Identify which cell holds the provided text, then report its (x, y) central coordinate. 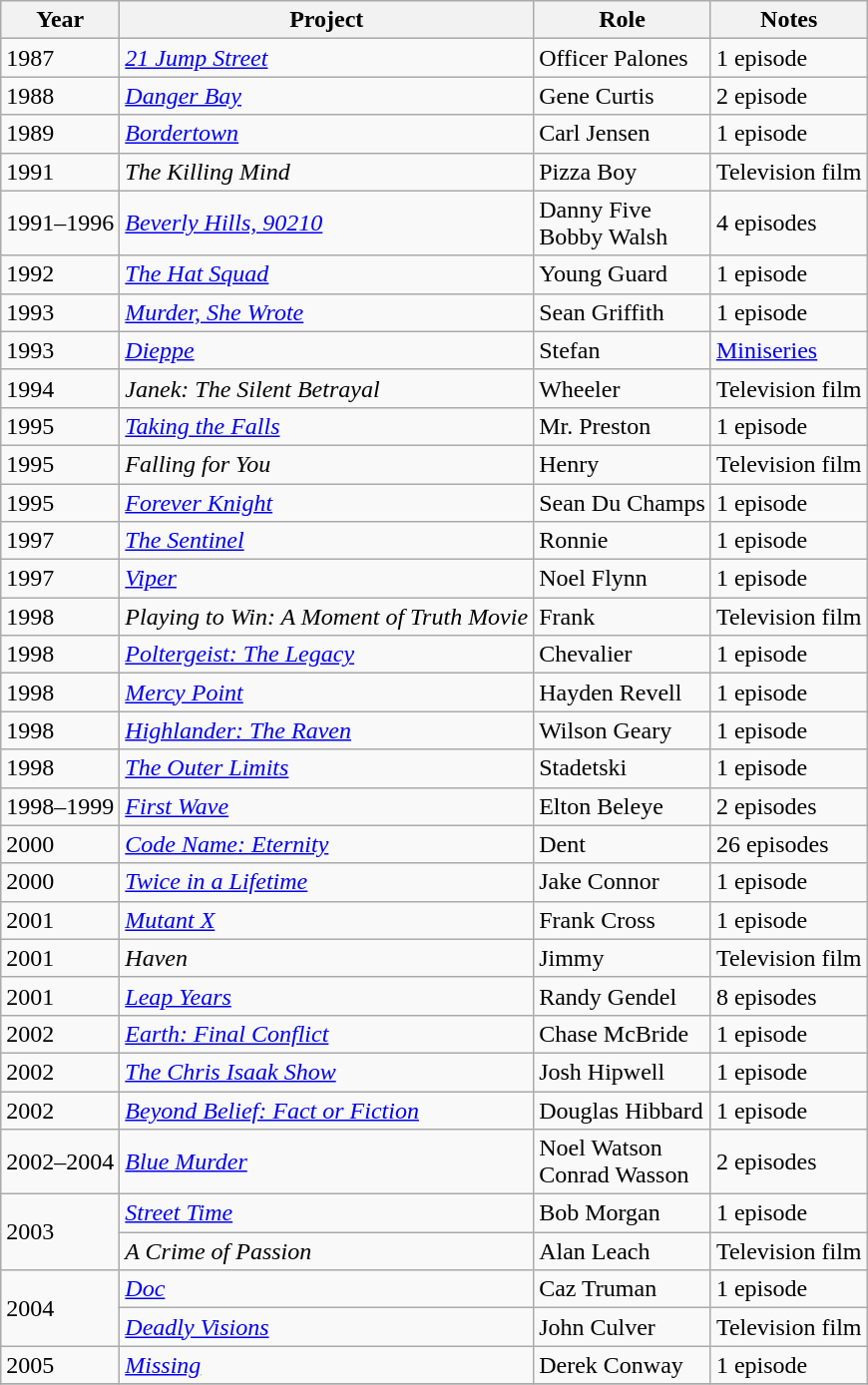
Mutant X (327, 920)
Caz Truman (623, 1289)
Douglas Hibbard (623, 1111)
Danger Bay (327, 96)
1991–1996 (60, 224)
2005 (60, 1365)
2 episode (788, 96)
Murder, She Wrote (327, 312)
Dent (623, 844)
1994 (60, 388)
2002–2004 (60, 1161)
Playing to Win: A Moment of Truth Movie (327, 617)
Beverly Hills, 90210 (327, 224)
Missing (327, 1365)
Officer Palones (623, 58)
Carl Jensen (623, 134)
Notes (788, 20)
Randy Gendel (623, 996)
John Culver (623, 1327)
Mercy Point (327, 692)
1987 (60, 58)
Frank (623, 617)
Noel Flynn (623, 579)
Taking the Falls (327, 426)
The Chris Isaak Show (327, 1072)
Dieppe (327, 350)
Role (623, 20)
Project (327, 20)
1989 (60, 134)
Viper (327, 579)
1998–1999 (60, 806)
4 episodes (788, 224)
Stadetski (623, 768)
Bordertown (327, 134)
Wheeler (623, 388)
Falling for You (327, 464)
1988 (60, 96)
The Killing Mind (327, 172)
Miniseries (788, 350)
Henry (623, 464)
The Hat Squad (327, 274)
Sean Griffith (623, 312)
Doc (327, 1289)
Sean Du Champs (623, 502)
Haven (327, 958)
Gene Curtis (623, 96)
Highlander: The Raven (327, 730)
Noel WatsonConrad Wasson (623, 1161)
Street Time (327, 1213)
First Wave (327, 806)
Code Name: Eternity (327, 844)
8 episodes (788, 996)
The Outer Limits (327, 768)
26 episodes (788, 844)
Hayden Revell (623, 692)
Year (60, 20)
Twice in a Lifetime (327, 882)
Chevalier (623, 655)
Mr. Preston (623, 426)
2004 (60, 1308)
2003 (60, 1232)
A Crime of Passion (327, 1251)
Forever Knight (327, 502)
Young Guard (623, 274)
21 Jump Street (327, 58)
Bob Morgan (623, 1213)
The Sentinel (327, 541)
Derek Conway (623, 1365)
Poltergeist: The Legacy (327, 655)
1992 (60, 274)
Pizza Boy (623, 172)
Chase McBride (623, 1034)
Stefan (623, 350)
Beyond Belief: Fact or Fiction (327, 1111)
Leap Years (327, 996)
Danny FiveBobby Walsh (623, 224)
Earth: Final Conflict (327, 1034)
Blue Murder (327, 1161)
Jimmy (623, 958)
Wilson Geary (623, 730)
Frank Cross (623, 920)
Jake Connor (623, 882)
Elton Beleye (623, 806)
Ronnie (623, 541)
Josh Hipwell (623, 1072)
Alan Leach (623, 1251)
Janek: The Silent Betrayal (327, 388)
Deadly Visions (327, 1327)
1991 (60, 172)
